Pinpoint the cell where the given text exists, returning its [X, Y] midpoint coordinate. 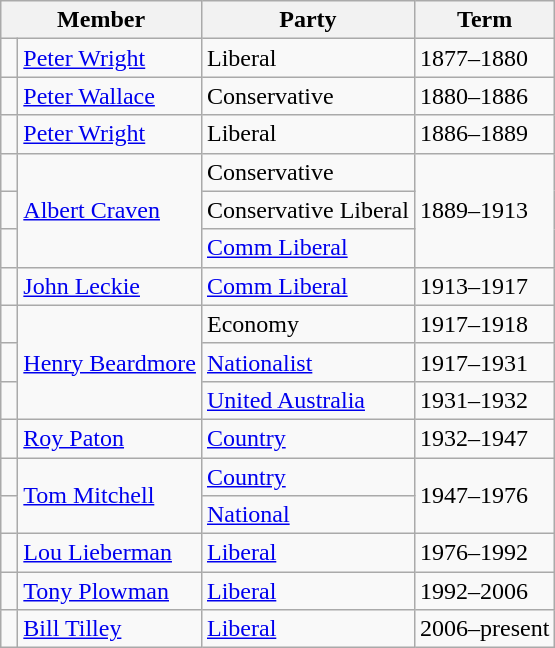
Lou Lieberman [110, 553]
1913–1917 [484, 286]
National [308, 515]
Tony Plowman [110, 591]
1976–1992 [484, 553]
Term [484, 20]
Bill Tilley [110, 629]
1947–1976 [484, 496]
Henry Beardmore [110, 362]
1917–1918 [484, 324]
1932–1947 [484, 438]
1931–1932 [484, 400]
Conservative Liberal [308, 210]
1880–1886 [484, 96]
2006–present [484, 629]
1992–2006 [484, 591]
Roy Paton [110, 438]
Member [102, 20]
Nationalist [308, 362]
Tom Mitchell [110, 496]
1877–1880 [484, 58]
Party [308, 20]
1917–1931 [484, 362]
United Australia [308, 400]
Peter Wallace [110, 96]
Albert Craven [110, 210]
1889–1913 [484, 210]
Economy [308, 324]
John Leckie [110, 286]
1886–1889 [484, 134]
